Return the (x, y) coordinate for the center point of the cell that contains the specified text.  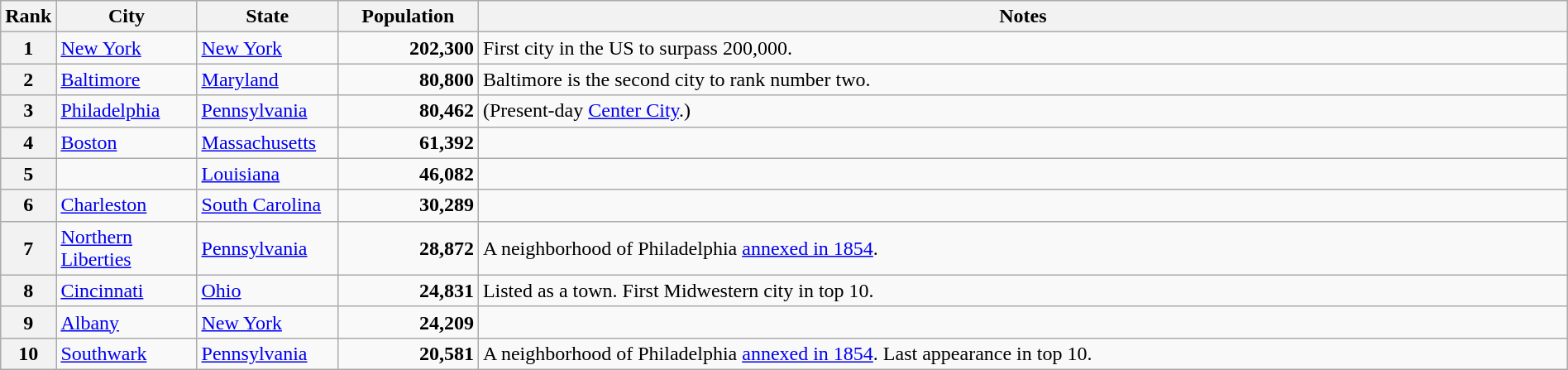
Cincinnati (127, 291)
20,581 (408, 353)
24,209 (408, 322)
Maryland (267, 79)
Baltimore is the second city to rank number two. (1022, 79)
First city in the US to surpass 200,000. (1022, 48)
Southwark (127, 353)
Boston (127, 142)
28,872 (408, 248)
6 (28, 205)
80,800 (408, 79)
46,082 (408, 174)
7 (28, 248)
Louisiana (267, 174)
4 (28, 142)
61,392 (408, 142)
1 (28, 48)
Listed as a town. First Midwestern city in top 10. (1022, 291)
10 (28, 353)
Population (408, 17)
Massachusetts (267, 142)
24,831 (408, 291)
80,462 (408, 111)
Northern Liberties (127, 248)
Notes (1022, 17)
Philadelphia (127, 111)
South Carolina (267, 205)
Baltimore (127, 79)
State (267, 17)
9 (28, 322)
A neighborhood of Philadelphia annexed in 1854. Last appearance in top 10. (1022, 353)
8 (28, 291)
City (127, 17)
Charleston (127, 205)
30,289 (408, 205)
A neighborhood of Philadelphia annexed in 1854. (1022, 248)
202,300 (408, 48)
Ohio (267, 291)
Albany (127, 322)
3 (28, 111)
(Present-day Center City.) (1022, 111)
Rank (28, 17)
5 (28, 174)
2 (28, 79)
